Detect which cell encompasses the target text, then output its [X, Y] center coordinate. 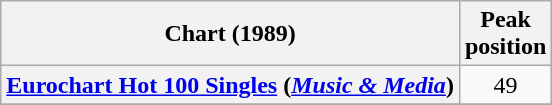
Eurochart Hot 100 Singles (Music & Media) [230, 85]
Peakposition [505, 34]
49 [505, 85]
Chart (1989) [230, 34]
